Pinpoint the cell where the given text exists, returning its [X, Y] midpoint coordinate. 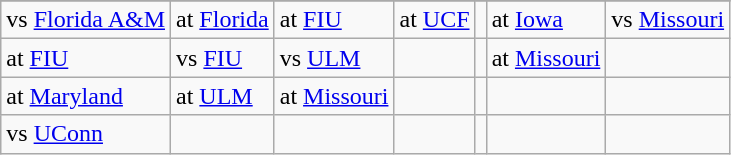
vs UConn [86, 134]
at ULM [223, 96]
at Iowa [546, 20]
vs ULM [334, 58]
vs FIU [223, 58]
vs Florida A&M [86, 20]
at Maryland [86, 96]
at Florida [223, 20]
vs Missouri [668, 20]
at UCF [434, 20]
